Determine the (x, y) coordinate at the center of the cell enclosing the given text.  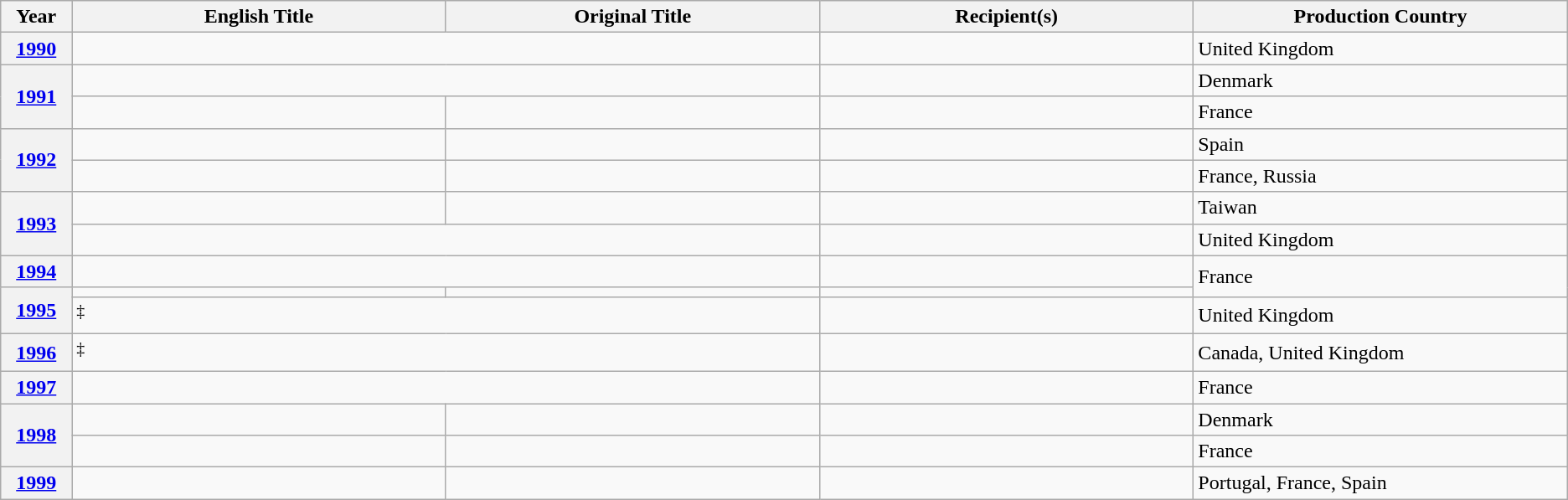
1998 (37, 436)
Spain (1380, 144)
1996 (37, 353)
1994 (37, 271)
France, Russia (1380, 176)
Year (37, 17)
Canada, United Kingdom (1380, 353)
1999 (37, 483)
1995 (37, 311)
Taiwan (1380, 208)
Production Country (1380, 17)
Recipient(s) (1006, 17)
1997 (37, 387)
1992 (37, 160)
1991 (37, 96)
Original Title (632, 17)
English Title (259, 17)
1990 (37, 49)
1993 (37, 224)
Portugal, France, Spain (1380, 483)
